Capture the cell that displays the provided text and extract its [x, y] central coordinate. 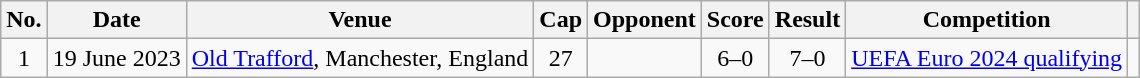
Result [807, 20]
Cap [561, 20]
Old Trafford, Manchester, England [360, 58]
Competition [987, 20]
7–0 [807, 58]
Date [116, 20]
No. [24, 20]
Opponent [645, 20]
6–0 [735, 58]
1 [24, 58]
19 June 2023 [116, 58]
27 [561, 58]
Score [735, 20]
UEFA Euro 2024 qualifying [987, 58]
Venue [360, 20]
